Output the (X, Y) coordinate of the center of the cell containing the given text.  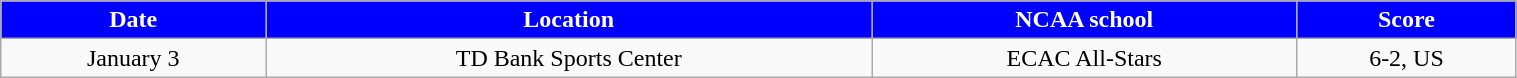
ECAC All-Stars (1084, 58)
January 3 (134, 58)
TD Bank Sports Center (569, 58)
Location (569, 20)
NCAA school (1084, 20)
6-2, US (1406, 58)
Score (1406, 20)
Date (134, 20)
